Pinpoint the cell where the given text exists, returning its [X, Y] midpoint coordinate. 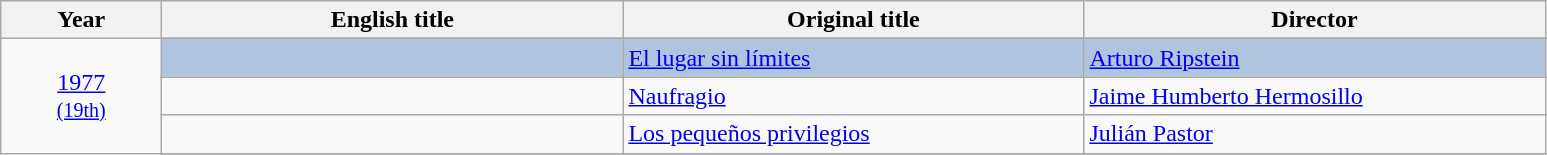
Director [1314, 20]
Original title [854, 20]
1977(19th) [82, 96]
Naufragio [854, 96]
English title [392, 20]
Los pequeños privilegios [854, 134]
El lugar sin límites [854, 58]
Year [82, 20]
Julián Pastor [1314, 134]
Arturo Ripstein [1314, 58]
Jaime Humberto Hermosillo [1314, 96]
